Return the [X, Y] coordinate for the center point of the cell that contains the specified text.  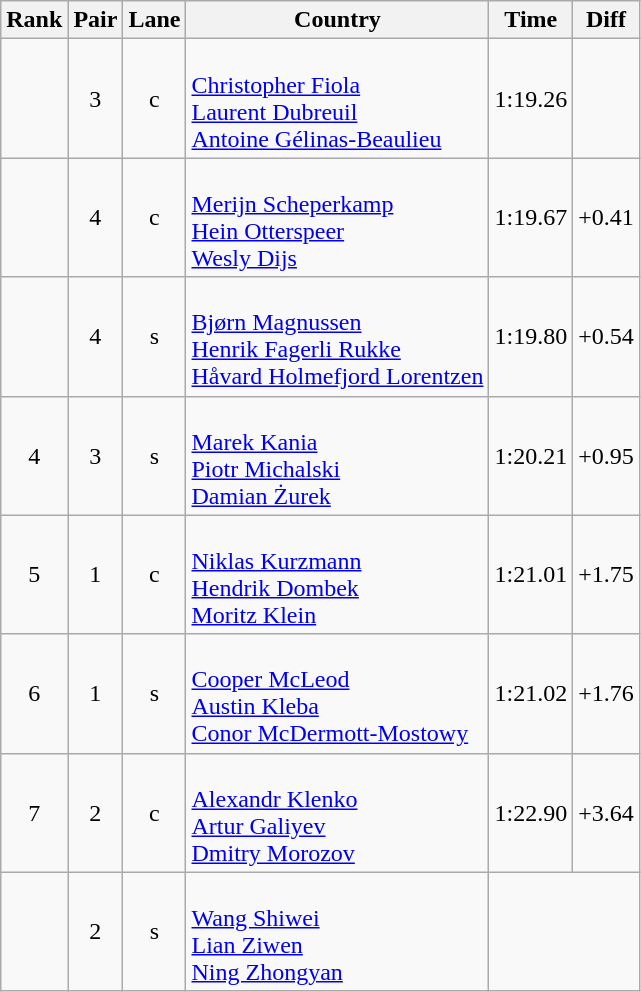
1:21.01 [531, 574]
+1.75 [606, 574]
Christopher FiolaLaurent DubreuilAntoine Gélinas-Beaulieu [338, 98]
Country [338, 20]
Bjørn MagnussenHenrik Fagerli RukkeHåvard Holmefjord Lorentzen [338, 336]
7 [34, 812]
Pair [96, 20]
6 [34, 694]
1:19.26 [531, 98]
+0.54 [606, 336]
Alexandr KlenkoArtur GaliyevDmitry Morozov [338, 812]
Wang ShiweiLian ZiwenNing Zhongyan [338, 932]
+3.64 [606, 812]
1:19.80 [531, 336]
Cooper McLeodAustin KlebaConor McDermott-Mostowy [338, 694]
1:21.02 [531, 694]
Niklas KurzmannHendrik DombekMoritz Klein [338, 574]
+0.95 [606, 456]
Time [531, 20]
Diff [606, 20]
1:22.90 [531, 812]
Marek KaniaPiotr MichalskiDamian Żurek [338, 456]
1:20.21 [531, 456]
Rank [34, 20]
Merijn ScheperkampHein OtterspeerWesly Dijs [338, 218]
Lane [154, 20]
1:19.67 [531, 218]
5 [34, 574]
+1.76 [606, 694]
+0.41 [606, 218]
